Return [x, y] of the center of cell containing provided text 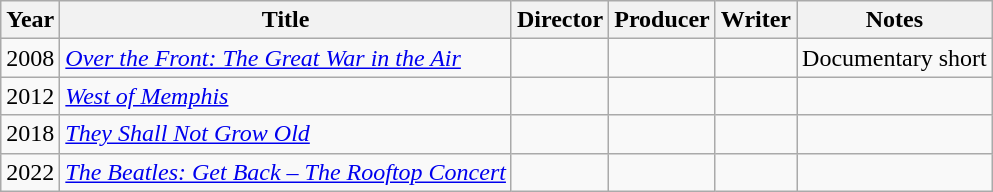
The Beatles: Get Back – The Rooftop Concert [286, 172]
They Shall Not Grow Old [286, 134]
Over the Front: The Great War in the Air [286, 58]
Writer [756, 20]
2008 [30, 58]
Director [560, 20]
West of Memphis [286, 96]
Notes [895, 20]
Year [30, 20]
2018 [30, 134]
Producer [662, 20]
2022 [30, 172]
Title [286, 20]
2012 [30, 96]
Documentary short [895, 58]
